Capture the cell that displays the provided text and extract its [X, Y] central coordinate. 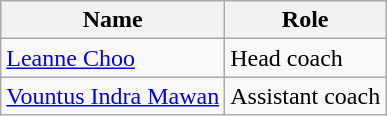
Role [306, 20]
Vountus Indra Mawan [113, 96]
Name [113, 20]
Head coach [306, 58]
Leanne Choo [113, 58]
Assistant coach [306, 96]
